Output the [X, Y] coordinate of the center of the cell containing the given text.  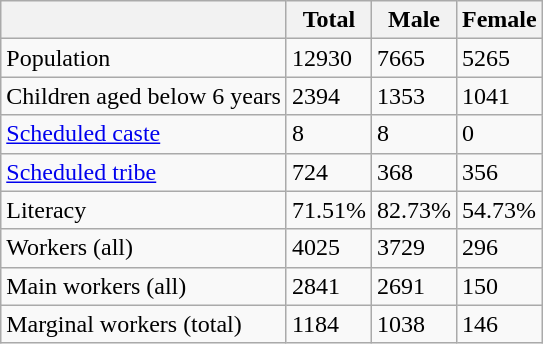
Female [500, 20]
296 [500, 248]
4025 [328, 248]
12930 [328, 58]
2691 [414, 286]
Literacy [144, 210]
82.73% [414, 210]
3729 [414, 248]
0 [500, 134]
Workers (all) [144, 248]
1353 [414, 96]
Male [414, 20]
7665 [414, 58]
Main workers (all) [144, 286]
146 [500, 324]
1038 [414, 324]
71.51% [328, 210]
Total [328, 20]
Population [144, 58]
Scheduled caste [144, 134]
5265 [500, 58]
1041 [500, 96]
368 [414, 172]
Marginal workers (total) [144, 324]
1184 [328, 324]
Children aged below 6 years [144, 96]
2394 [328, 96]
150 [500, 286]
Scheduled tribe [144, 172]
356 [500, 172]
2841 [328, 286]
724 [328, 172]
54.73% [500, 210]
